Provide the [x, y] coordinate of the cell's center where the given text is located.  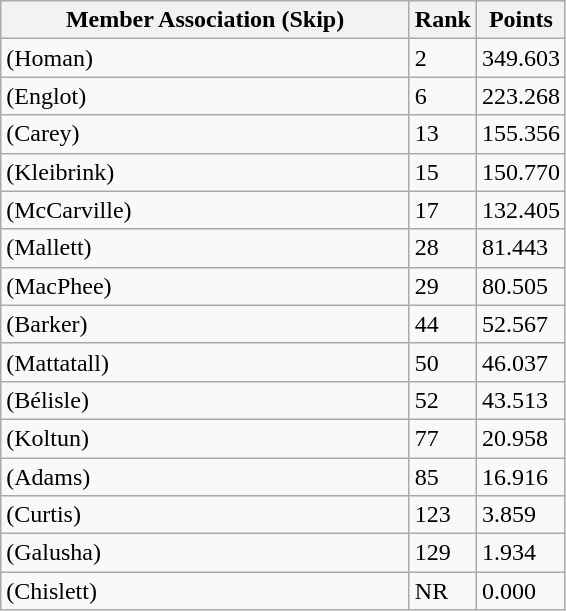
(Mattatall) [206, 362]
1.934 [520, 553]
52.567 [520, 324]
43.513 [520, 400]
52 [442, 400]
(Adams) [206, 477]
3.859 [520, 515]
50 [442, 362]
15 [442, 172]
16.916 [520, 477]
(Homan) [206, 58]
77 [442, 438]
155.356 [520, 134]
0.000 [520, 591]
(Mallett) [206, 248]
20.958 [520, 438]
85 [442, 477]
17 [442, 210]
Points [520, 20]
46.037 [520, 362]
(McCarville) [206, 210]
Rank [442, 20]
(Carey) [206, 134]
(MacPhee) [206, 286]
(Englot) [206, 96]
6 [442, 96]
129 [442, 553]
44 [442, 324]
132.405 [520, 210]
349.603 [520, 58]
NR [442, 591]
150.770 [520, 172]
29 [442, 286]
2 [442, 58]
(Curtis) [206, 515]
(Koltun) [206, 438]
(Kleibrink) [206, 172]
28 [442, 248]
(Bélisle) [206, 400]
81.443 [520, 248]
13 [442, 134]
(Chislett) [206, 591]
(Galusha) [206, 553]
123 [442, 515]
223.268 [520, 96]
Member Association (Skip) [206, 20]
80.505 [520, 286]
(Barker) [206, 324]
